Locate the cell with the specified text and output its [x, y] center coordinate. 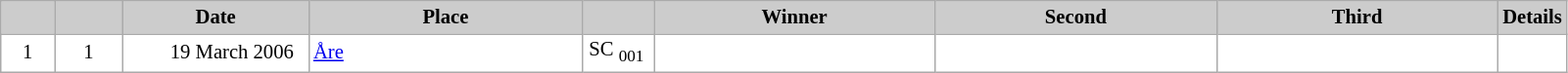
Date [215, 17]
Winner [795, 17]
Place [446, 17]
SC 001 [619, 53]
Third [1357, 17]
Åre [446, 53]
19 March 2006 [215, 53]
Second [1075, 17]
Details [1532, 17]
